Find where the given text appears and provide that cell's center as (X, Y) coordinate. 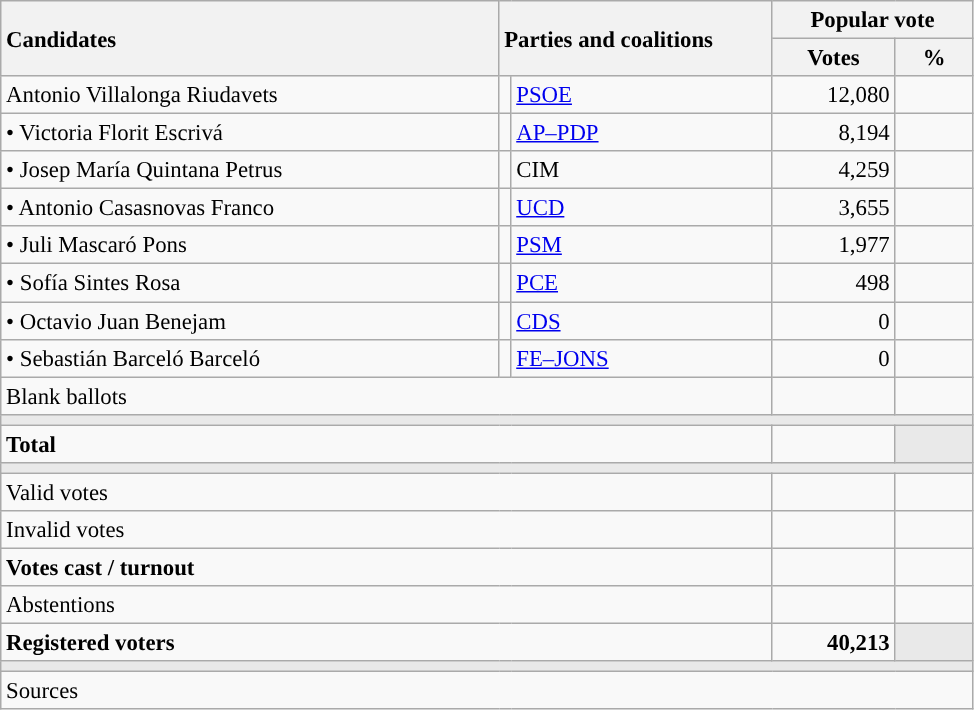
Parties and coalitions (636, 38)
• Josep María Quintana Petrus (250, 170)
Votes (834, 58)
Antonio Villalonga Riudavets (250, 95)
Popular vote (872, 20)
% (934, 58)
• Antonio Casasnovas Franco (250, 208)
• Octavio Juan Benejam (250, 321)
Valid votes (386, 492)
CDS (642, 321)
1,977 (834, 245)
Sources (487, 691)
• Sofía Sintes Rosa (250, 283)
PSOE (642, 95)
Invalid votes (386, 530)
Blank ballots (386, 396)
40,213 (834, 643)
Registered voters (386, 643)
PSM (642, 245)
• Sebastián Barceló Barceló (250, 358)
8,194 (834, 133)
UCD (642, 208)
Votes cast / turnout (386, 567)
Candidates (250, 38)
• Juli Mascaró Pons (250, 245)
12,080 (834, 95)
498 (834, 283)
Total (386, 444)
AP–PDP (642, 133)
CIM (642, 170)
• Victoria Florit Escrivá (250, 133)
Abstentions (386, 605)
3,655 (834, 208)
4,259 (834, 170)
PCE (642, 283)
FE–JONS (642, 358)
